For the text-containing cell, return its midpoint in (X, Y) coordinate format. 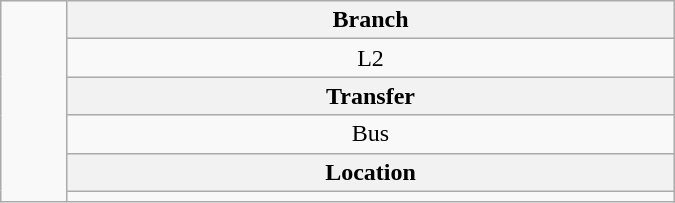
Bus (370, 134)
Transfer (370, 96)
Branch (370, 20)
Location (370, 172)
L2 (370, 58)
